Search for the cell housing the specified text and yield its [X, Y] center coordinate. 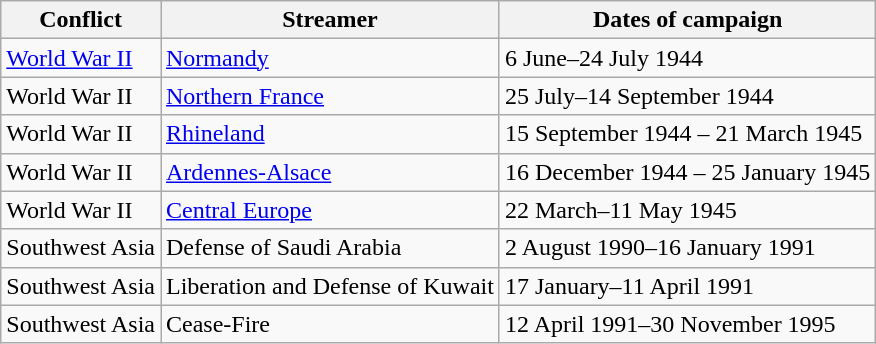
Northern France [330, 96]
Central Europe [330, 210]
Normandy [330, 58]
Streamer [330, 20]
Conflict [81, 20]
Defense of Saudi Arabia [330, 248]
25 July–14 September 1944 [687, 96]
17 January–11 April 1991 [687, 286]
22 March–11 May 1945 [687, 210]
12 April 1991–30 November 1995 [687, 324]
Liberation and Defense of Kuwait [330, 286]
2 August 1990–16 January 1991 [687, 248]
Ardennes-Alsace [330, 172]
Cease-Fire [330, 324]
Rhineland [330, 134]
16 December 1944 – 25 January 1945 [687, 172]
6 June–24 July 1944 [687, 58]
15 September 1944 – 21 March 1945 [687, 134]
Dates of campaign [687, 20]
